Find where the given text appears and provide that cell's center as [x, y] coordinate. 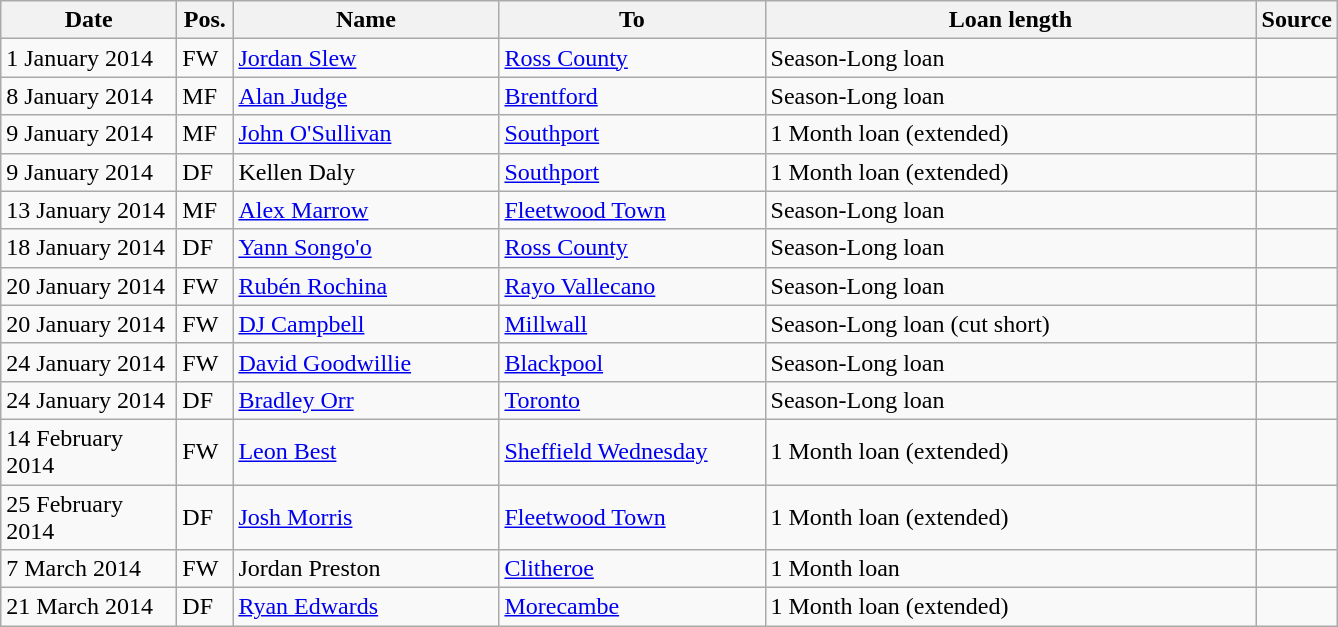
1 January 2014 [89, 58]
Name [366, 20]
18 January 2014 [89, 248]
14 February 2014 [89, 452]
To [632, 20]
John O'Sullivan [366, 134]
Sheffield Wednesday [632, 452]
Clitheroe [632, 569]
Date [89, 20]
Kellen Daly [366, 172]
Toronto [632, 400]
1 Month loan [1010, 569]
Jordan Slew [366, 58]
Season-Long loan (cut short) [1010, 324]
Leon Best [366, 452]
Jordan Preston [366, 569]
Ryan Edwards [366, 607]
Alex Marrow [366, 210]
Bradley Orr [366, 400]
David Goodwillie [366, 362]
Loan length [1010, 20]
25 February 2014 [89, 516]
21 March 2014 [89, 607]
Rubén Rochina [366, 286]
Josh Morris [366, 516]
Pos. [205, 20]
Millwall [632, 324]
Brentford [632, 96]
Morecambe [632, 607]
Yann Songo'o [366, 248]
DJ Campbell [366, 324]
Source [1296, 20]
Alan Judge [366, 96]
Rayo Vallecano [632, 286]
7 March 2014 [89, 569]
8 January 2014 [89, 96]
13 January 2014 [89, 210]
Blackpool [632, 362]
